Identify which cell holds the provided text, then report its (X, Y) central coordinate. 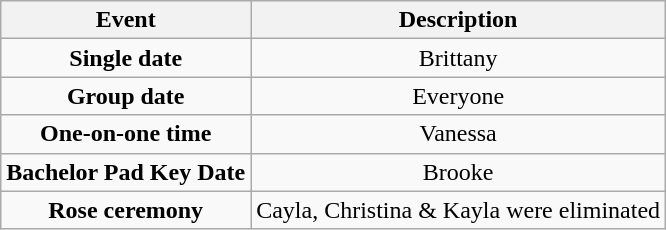
Brooke (458, 172)
One-on-one time (126, 134)
Description (458, 20)
Rose ceremony (126, 210)
Cayla, Christina & Kayla were eliminated (458, 210)
Everyone (458, 96)
Event (126, 20)
Vanessa (458, 134)
Single date (126, 58)
Group date (126, 96)
Bachelor Pad Key Date (126, 172)
Brittany (458, 58)
